Find where the given text appears and provide that cell's center as (X, Y) coordinate. 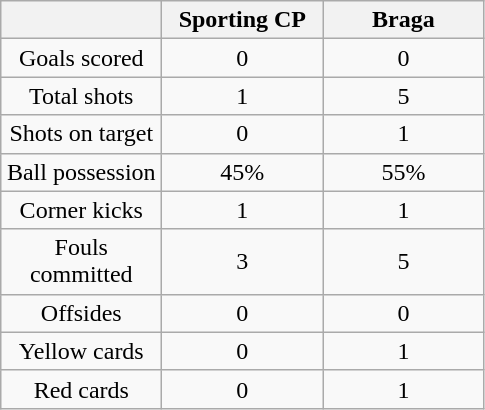
Total shots (82, 96)
3 (242, 262)
Goals scored (82, 58)
55% (404, 172)
Fouls committed (82, 262)
45% (242, 172)
Offsides (82, 313)
Sporting CP (242, 20)
Yellow cards (82, 351)
Red cards (82, 389)
Shots on target (82, 134)
Ball possession (82, 172)
Corner kicks (82, 210)
Braga (404, 20)
